Extract the (X, Y) coordinate from the center of the cell holding the provided text.  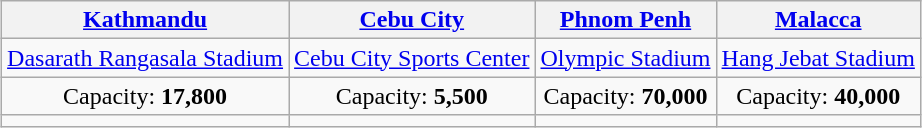
Malacca (818, 20)
Capacity: 70,000 (626, 96)
Cebu City Sports Center (412, 58)
Capacity: 17,800 (146, 96)
Capacity: 40,000 (818, 96)
Cebu City (412, 20)
Capacity: 5,500 (412, 96)
Kathmandu (146, 20)
Phnom Penh (626, 20)
Dasarath Rangasala Stadium (146, 58)
Hang Jebat Stadium (818, 58)
Olympic Stadium (626, 58)
